Extract the (x, y) coordinate from the center of the cell holding the provided text.  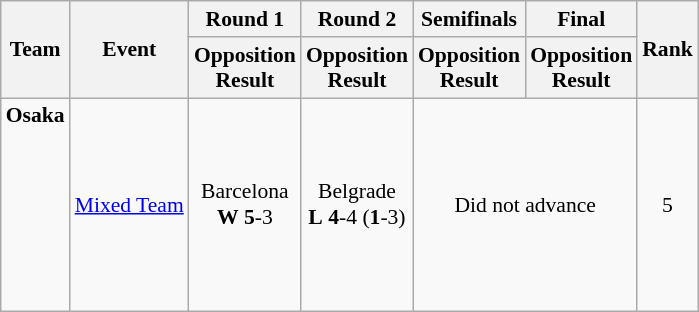
Team (36, 50)
Round 2 (357, 19)
Osaka (36, 205)
Did not advance (525, 205)
Round 1 (245, 19)
Rank (668, 50)
Event (130, 50)
5 (668, 205)
Final (581, 19)
Semifinals (469, 19)
Belgrade L 4-4 (1-3) (357, 205)
Mixed Team (130, 205)
Barcelona W 5-3 (245, 205)
